Scan for the cell matching the given text and deliver its (x, y) coordinate at center. 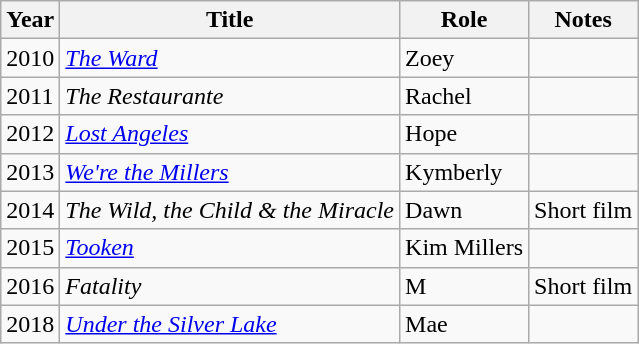
Kim Millers (464, 248)
Year (30, 20)
2014 (30, 210)
Mae (464, 324)
The Wild, the Child & the Miracle (230, 210)
2012 (30, 134)
Title (230, 20)
2010 (30, 58)
Fatality (230, 286)
Notes (584, 20)
Dawn (464, 210)
Rachel (464, 96)
2018 (30, 324)
Hope (464, 134)
2011 (30, 96)
Tooken (230, 248)
Under the Silver Lake (230, 324)
M (464, 286)
The Ward (230, 58)
Role (464, 20)
Zoey (464, 58)
2016 (30, 286)
2013 (30, 172)
Lost Angeles (230, 134)
The Restaurante (230, 96)
We're the Millers (230, 172)
2015 (30, 248)
Kymberly (464, 172)
